Capture the cell that displays the provided text and extract its [X, Y] central coordinate. 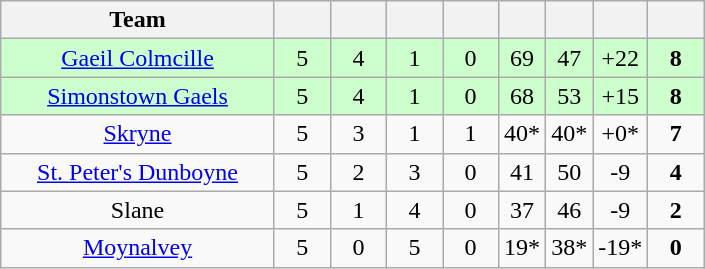
Moynalvey [138, 248]
+15 [620, 96]
Team [138, 20]
Gaeil Colmcille [138, 58]
68 [522, 96]
Skryne [138, 134]
+0* [620, 134]
38* [570, 248]
+22 [620, 58]
St. Peter's Dunboyne [138, 172]
47 [570, 58]
69 [522, 58]
19* [522, 248]
46 [570, 210]
53 [570, 96]
Slane [138, 210]
7 [676, 134]
41 [522, 172]
Simonstown Gaels [138, 96]
37 [522, 210]
-19* [620, 248]
50 [570, 172]
